Search for the cell housing the specified text and yield its [X, Y] center coordinate. 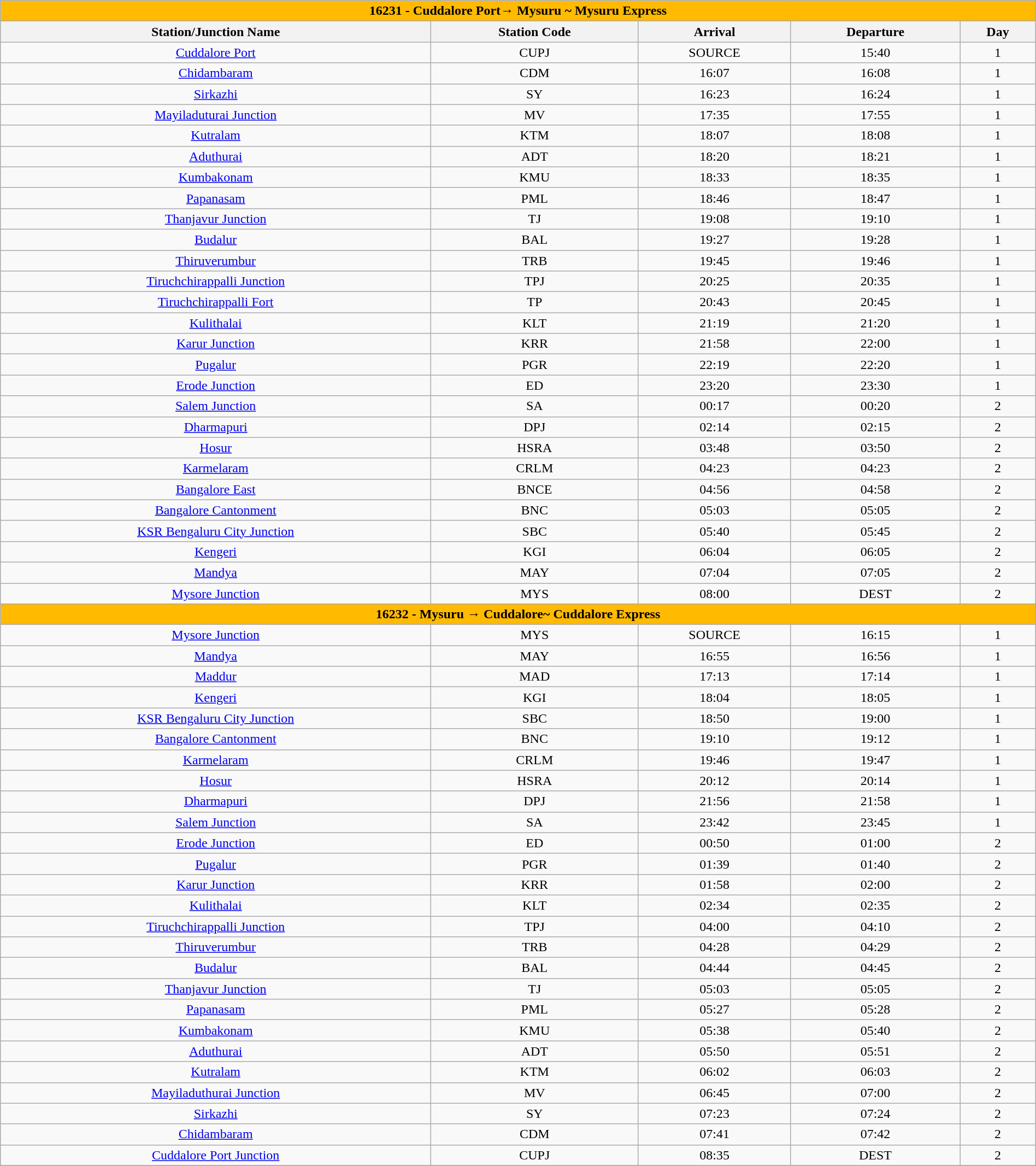
Cuddalore Port [216, 52]
06:04 [715, 552]
04:45 [875, 968]
Mayiladuthurai Junction [216, 1093]
Day [998, 32]
04:56 [715, 489]
22:00 [875, 344]
02:14 [715, 427]
18:33 [715, 177]
19:47 [875, 760]
00:50 [715, 843]
07:23 [715, 1114]
16:56 [875, 656]
04:28 [715, 947]
00:20 [875, 406]
Departure [875, 32]
18:07 [715, 136]
Tiruchchirappalli Fort [216, 302]
20:25 [715, 282]
07:05 [875, 572]
Mayiladuturai Junction [216, 115]
16:55 [715, 656]
05:27 [715, 1010]
04:29 [875, 947]
21:56 [715, 801]
20:45 [875, 302]
23:45 [875, 822]
22:19 [715, 365]
Maddur [216, 677]
07:42 [875, 1134]
19:00 [875, 718]
20:12 [715, 781]
18:04 [715, 698]
21:19 [715, 323]
05:51 [875, 1051]
02:34 [715, 905]
Station Code [534, 32]
00:17 [715, 406]
16:07 [715, 73]
02:00 [875, 884]
20:35 [875, 282]
18:35 [875, 177]
BNCE [534, 489]
18:21 [875, 156]
05:28 [875, 1010]
05:38 [715, 1030]
16:15 [875, 635]
07:04 [715, 572]
16:23 [715, 94]
06:45 [715, 1093]
23:30 [875, 385]
06:03 [875, 1072]
17:55 [875, 115]
18:08 [875, 136]
19:27 [715, 239]
01:39 [715, 864]
04:00 [715, 927]
17:14 [875, 677]
17:13 [715, 677]
07:00 [875, 1093]
Cuddalore Port Junction [216, 1155]
Bangalore East [216, 489]
19:45 [715, 261]
Station/Junction Name [216, 32]
18:20 [715, 156]
23:20 [715, 385]
06:05 [875, 552]
04:44 [715, 968]
21:20 [875, 323]
05:50 [715, 1051]
19:08 [715, 219]
16:08 [875, 73]
16232 - Mysuru → Cuddalore~ Cuddalore Express [518, 614]
MAD [534, 677]
TP [534, 302]
01:58 [715, 884]
01:00 [875, 843]
19:12 [875, 739]
Arrival [715, 32]
16:24 [875, 94]
18:50 [715, 718]
03:50 [875, 448]
03:48 [715, 448]
02:15 [875, 427]
05:45 [875, 531]
02:35 [875, 905]
22:20 [875, 365]
07:24 [875, 1114]
20:14 [875, 781]
16231 - Cuddalore Port→ Mysuru ~ Mysuru Express [518, 11]
18:05 [875, 698]
04:10 [875, 927]
18:46 [715, 198]
08:35 [715, 1155]
17:35 [715, 115]
15:40 [875, 52]
08:00 [715, 593]
23:42 [715, 822]
20:43 [715, 302]
07:41 [715, 1134]
01:40 [875, 864]
19:28 [875, 239]
06:02 [715, 1072]
04:58 [875, 489]
18:47 [875, 198]
